Pinpoint the cell where the given text exists, returning its [x, y] midpoint coordinate. 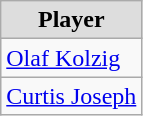
Olaf Kolzig [72, 58]
Player [72, 20]
Curtis Joseph [72, 96]
